Locate the cell with the specified text and output its [X, Y] center coordinate. 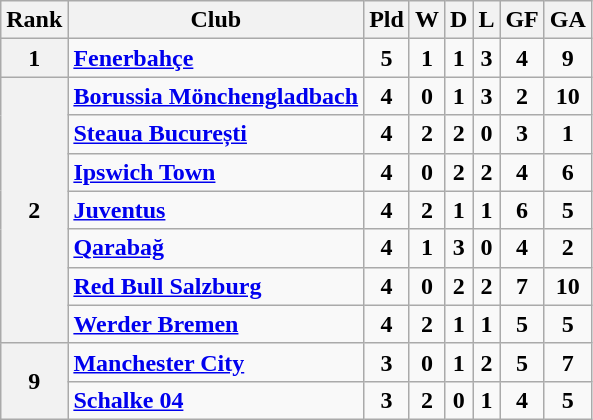
L [486, 20]
D [458, 20]
W [426, 20]
Werder Bremen [216, 324]
Qarabağ [216, 248]
GF [522, 20]
Borussia Mönchengladbach [216, 96]
GA [568, 20]
Steaua București [216, 134]
Rank [34, 20]
Fenerbahçe [216, 58]
Ipswich Town [216, 172]
Juventus [216, 210]
Pld [387, 20]
Red Bull Salzburg [216, 286]
Club [216, 20]
Schalke 04 [216, 400]
Manchester City [216, 362]
